Determine the (x, y) coordinate at the center of the cell enclosing the given text.  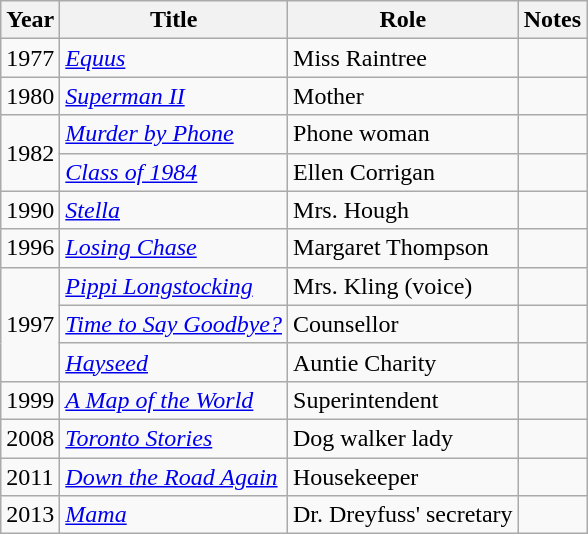
Notes (552, 20)
Miss Raintree (404, 58)
1990 (30, 210)
Murder by Phone (174, 134)
Mrs. Kling (voice) (404, 286)
Hayseed (174, 362)
2013 (30, 515)
1982 (30, 153)
2008 (30, 438)
Housekeeper (404, 477)
Dr. Dreyfuss' secretary (404, 515)
1999 (30, 400)
1977 (30, 58)
Superintendent (404, 400)
Time to Say Goodbye? (174, 324)
Auntie Charity (404, 362)
1996 (30, 248)
Stella (174, 210)
2011 (30, 477)
Class of 1984 (174, 172)
Pippi Longstocking (174, 286)
Toronto Stories (174, 438)
Mrs. Hough (404, 210)
Down the Road Again (174, 477)
1997 (30, 324)
Role (404, 20)
Mama (174, 515)
Phone woman (404, 134)
Equus (174, 58)
Year (30, 20)
Superman II (174, 96)
1980 (30, 96)
Counsellor (404, 324)
Margaret Thompson (404, 248)
Dog walker lady (404, 438)
Mother (404, 96)
Ellen Corrigan (404, 172)
Losing Chase (174, 248)
A Map of the World (174, 400)
Title (174, 20)
